Identify which cell holds the provided text, then report its [x, y] central coordinate. 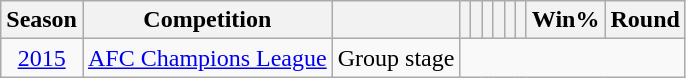
Competition [207, 20]
AFC Champions League [207, 58]
Season [42, 20]
Round [645, 20]
2015 [42, 58]
Group stage [396, 58]
Win% [566, 20]
